Capture the cell that displays the provided text and extract its (X, Y) central coordinate. 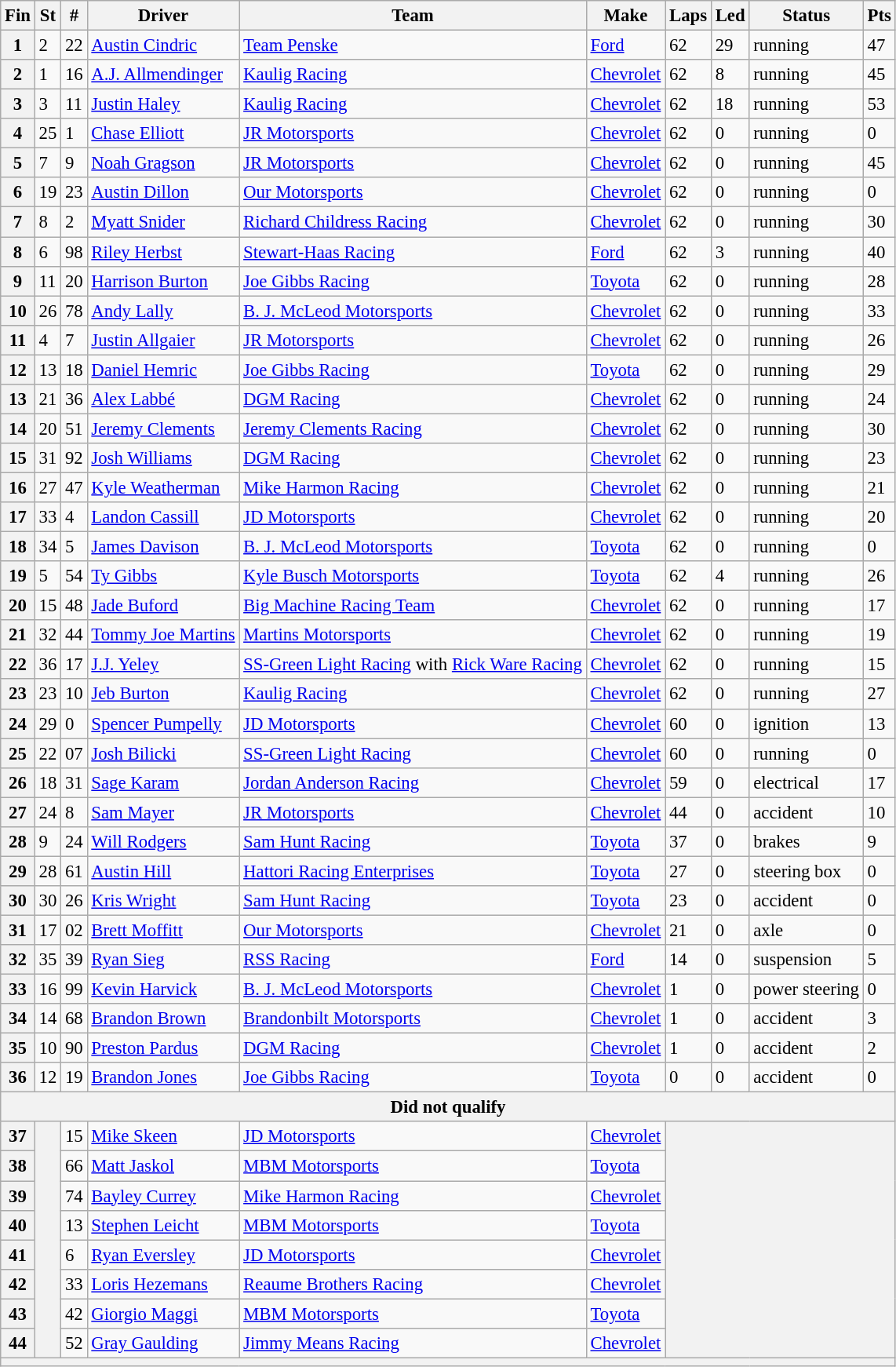
Kyle Weatherman (163, 487)
suspension (807, 960)
Jeb Burton (163, 694)
Brandon Brown (163, 1019)
Status (807, 16)
Gray Gaulding (163, 1343)
59 (689, 782)
Laps (689, 16)
54 (74, 576)
99 (74, 990)
Brandon Jones (163, 1077)
James Davison (163, 547)
Riley Herbst (163, 252)
RSS Racing (413, 960)
Jordan Anderson Racing (413, 782)
90 (74, 1048)
92 (74, 458)
74 (74, 1196)
axle (807, 930)
Justin Haley (163, 104)
power steering (807, 990)
Jimmy Means Racing (413, 1343)
Mike Skeen (163, 1137)
Team Penske (413, 46)
Josh Williams (163, 458)
Fin (18, 16)
Kyle Busch Motorsports (413, 576)
Sage Karam (163, 782)
Pts (879, 16)
Matt Jaskol (163, 1166)
Brett Moffitt (163, 930)
Brandonbilt Motorsports (413, 1019)
Preston Pardus (163, 1048)
Ryan Sieg (163, 960)
Driver (163, 16)
Sam Mayer (163, 812)
# (74, 16)
Austin Hill (163, 871)
Tommy Joe Martins (163, 635)
48 (74, 606)
steering box (807, 871)
Landon Cassill (163, 517)
Chase Elliott (163, 133)
Will Rodgers (163, 842)
brakes (807, 842)
07 (74, 753)
J.J. Yeley (163, 665)
electrical (807, 782)
Martins Motorsports (413, 635)
SS-Green Light Racing (413, 753)
Bayley Currey (163, 1196)
Kris Wright (163, 901)
53 (879, 104)
Stewart-Haas Racing (413, 252)
02 (74, 930)
66 (74, 1166)
Austin Cindric (163, 46)
Make (625, 16)
52 (74, 1343)
Stephen Leicht (163, 1225)
Giorgio Maggi (163, 1314)
98 (74, 252)
Alex Labbé (163, 399)
Daniel Hemric (163, 370)
Ty Gibbs (163, 576)
78 (74, 311)
Did not qualify (449, 1107)
Jeremy Clements Racing (413, 428)
Austin Dillon (163, 192)
Justin Allgaier (163, 340)
Jade Buford (163, 606)
Ryan Eversley (163, 1255)
Big Machine Racing Team (413, 606)
61 (74, 871)
Josh Bilicki (163, 753)
Hattori Racing Enterprises (413, 871)
Jeremy Clements (163, 428)
Loris Hezemans (163, 1284)
Spencer Pumpelly (163, 724)
ignition (807, 724)
SS-Green Light Racing with Rick Ware Racing (413, 665)
Led (730, 16)
Andy Lally (163, 311)
68 (74, 1019)
41 (18, 1255)
Harrison Burton (163, 281)
Kevin Harvick (163, 990)
Team (413, 16)
Myatt Snider (163, 222)
Richard Childress Racing (413, 222)
Reaume Brothers Racing (413, 1284)
A.J. Allmendinger (163, 75)
51 (74, 428)
43 (18, 1314)
38 (18, 1166)
St (47, 16)
Noah Gragson (163, 163)
